Pinpoint the cell where the given text exists, returning its (X, Y) midpoint coordinate. 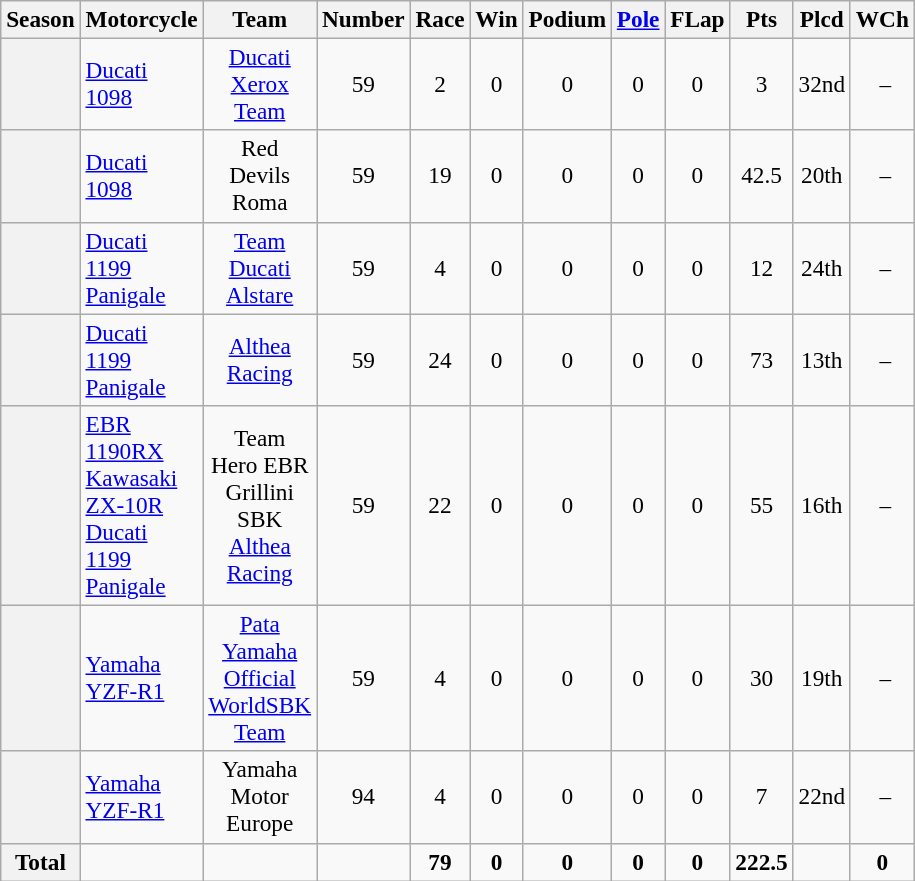
Total (40, 862)
12 (762, 268)
19th (822, 678)
Race (440, 19)
Podium (567, 19)
Pata Yamaha Official WorldSBK Team (260, 678)
22nd (822, 797)
Yamaha Motor Europe (260, 797)
24th (822, 268)
WCh (882, 19)
Motorcycle (142, 19)
3 (762, 84)
13th (822, 359)
42.5 (762, 176)
94 (364, 797)
30 (762, 678)
Pole (638, 19)
Pts (762, 19)
2 (440, 84)
Althea Racing (260, 359)
32nd (822, 84)
FLap (698, 19)
7 (762, 797)
Number (364, 19)
16th (822, 505)
Team Ducati Alstare (260, 268)
24 (440, 359)
79 (440, 862)
Team Hero EBRGrillini SBKAlthea Racing (260, 505)
22 (440, 505)
19 (440, 176)
222.5 (762, 862)
EBR 1190RXKawasaki ZX-10RDucati 1199 Panigale (142, 505)
20th (822, 176)
Plcd (822, 19)
73 (762, 359)
Red Devils Roma (260, 176)
Win (496, 19)
Team (260, 19)
Season (40, 19)
55 (762, 505)
Ducati Xerox Team (260, 84)
